Output the [x, y] coordinate of the center of the cell containing the given text.  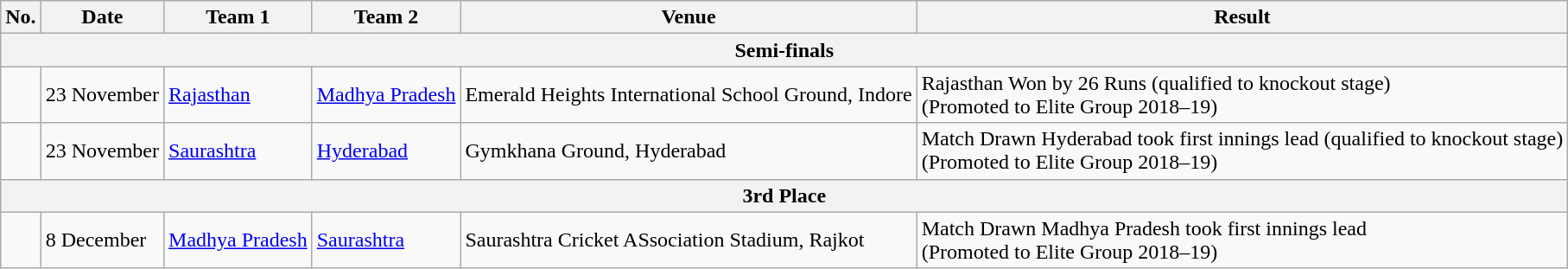
Semi-finals [784, 50]
Result [1242, 17]
No. [21, 17]
Rajasthan [238, 95]
Match Drawn Hyderabad took first innings lead (qualified to knockout stage) (Promoted to Elite Group 2018–19) [1242, 151]
Team 1 [238, 17]
Date [102, 17]
Rajasthan Won by 26 Runs (qualified to knockout stage) (Promoted to Elite Group 2018–19) [1242, 95]
8 December [102, 240]
Saurashtra Cricket ASsociation Stadium, Rajkot [689, 240]
Venue [689, 17]
Emerald Heights International School Ground, Indore [689, 95]
3rd Place [784, 195]
Hyderabad [386, 151]
Match Drawn Madhya Pradesh took first innings lead (Promoted to Elite Group 2018–19) [1242, 240]
Team 2 [386, 17]
Gymkhana Ground, Hyderabad [689, 151]
